Provide the [x, y] coordinate of the cell's center where the given text is located.  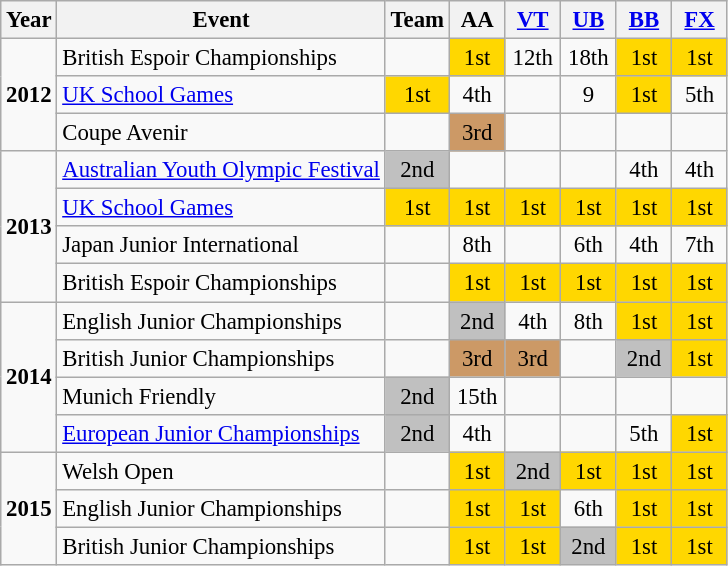
2015 [29, 508]
9 [589, 95]
7th [700, 245]
AA [477, 20]
Year [29, 20]
2013 [29, 226]
18th [589, 58]
Munich Friendly [221, 396]
2014 [29, 377]
FX [700, 20]
European Junior Championships [221, 433]
BB [644, 20]
Australian Youth Olympic Festival [221, 170]
UB [589, 20]
12th [533, 58]
Japan Junior International [221, 245]
2012 [29, 96]
Coupe Avenir [221, 133]
VT [533, 20]
15th [477, 396]
Welsh Open [221, 471]
Team [417, 20]
Event [221, 20]
